Determine the (x, y) coordinate at the center of the cell enclosing the given text.  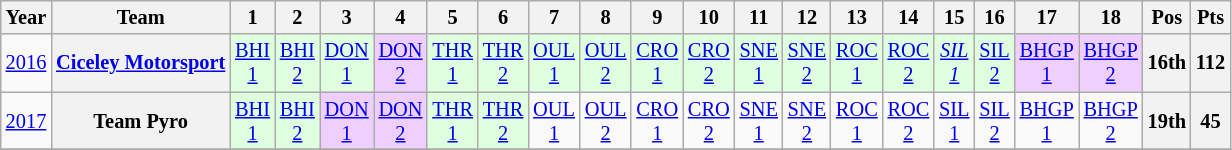
11 (759, 17)
4 (401, 17)
16 (994, 17)
Team Pyro (140, 121)
18 (1111, 17)
Team (140, 17)
1 (252, 17)
13 (857, 17)
112 (1210, 63)
10 (709, 17)
12 (807, 17)
Year (26, 17)
19th (1167, 121)
7 (554, 17)
8 (606, 17)
9 (657, 17)
15 (954, 17)
3 (347, 17)
16th (1167, 63)
45 (1210, 121)
2 (298, 17)
14 (909, 17)
Ciceley Motorsport (140, 63)
Pos (1167, 17)
2017 (26, 121)
5 (452, 17)
2016 (26, 63)
6 (503, 17)
17 (1047, 17)
Pts (1210, 17)
